Return the (X, Y) coordinate for the center point of the cell that contains the specified text.  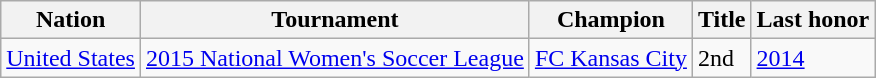
2014 (813, 58)
Tournament (334, 20)
2nd (722, 58)
Nation (71, 20)
FC Kansas City (610, 58)
Champion (610, 20)
Title (722, 20)
2015 National Women's Soccer League (334, 58)
United States (71, 58)
Last honor (813, 20)
